Provide the [X, Y] coordinate of the cell's center where the given text is located.  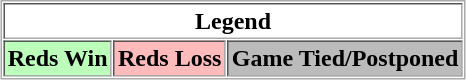
Reds Loss [169, 58]
Game Tied/Postponed [344, 58]
Legend [233, 21]
Reds Win [58, 58]
